Search for the cell housing the specified text and yield its (x, y) center coordinate. 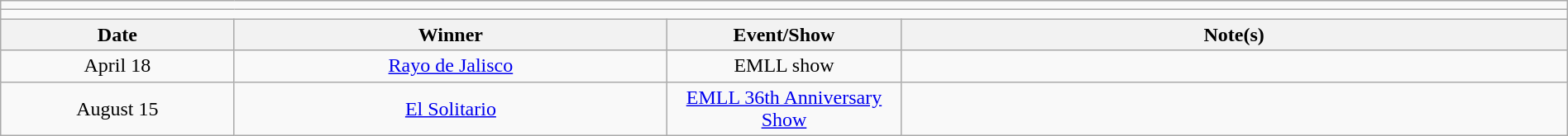
Date (117, 35)
Event/Show (784, 35)
August 15 (117, 109)
Winner (451, 35)
April 18 (117, 66)
Rayo de Jalisco (451, 66)
Note(s) (1234, 35)
EMLL 36th Anniversary Show (784, 109)
El Solitario (451, 109)
EMLL show (784, 66)
